Scan for the cell matching the given text and deliver its (X, Y) coordinate at center. 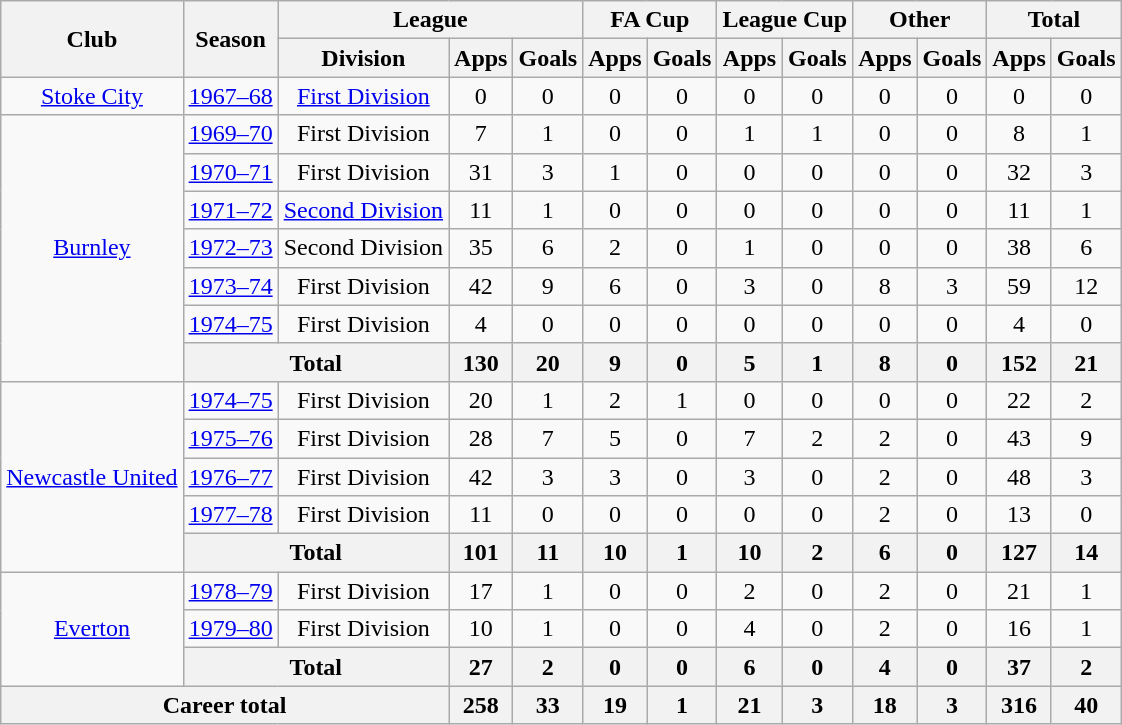
Burnley (92, 248)
1967–68 (230, 96)
1973–74 (230, 286)
28 (481, 438)
17 (481, 591)
13 (1019, 515)
League (430, 20)
31 (481, 172)
152 (1019, 362)
19 (615, 705)
Newcastle United (92, 476)
1975–76 (230, 438)
Other (920, 20)
101 (481, 553)
Season (230, 39)
130 (481, 362)
43 (1019, 438)
37 (1019, 667)
35 (481, 248)
32 (1019, 172)
33 (548, 705)
316 (1019, 705)
59 (1019, 286)
40 (1086, 705)
Division (363, 58)
38 (1019, 248)
1969–70 (230, 134)
27 (481, 667)
127 (1019, 553)
1971–72 (230, 210)
Everton (92, 629)
1978–79 (230, 591)
18 (885, 705)
12 (1086, 286)
48 (1019, 477)
1976–77 (230, 477)
22 (1019, 400)
Stoke City (92, 96)
1979–80 (230, 629)
Career total (225, 705)
FA Cup (650, 20)
258 (481, 705)
14 (1086, 553)
16 (1019, 629)
1970–71 (230, 172)
League Cup (785, 20)
Club (92, 39)
1972–73 (230, 248)
1977–78 (230, 515)
